Extract the [x, y] coordinate from the center of the cell holding the provided text.  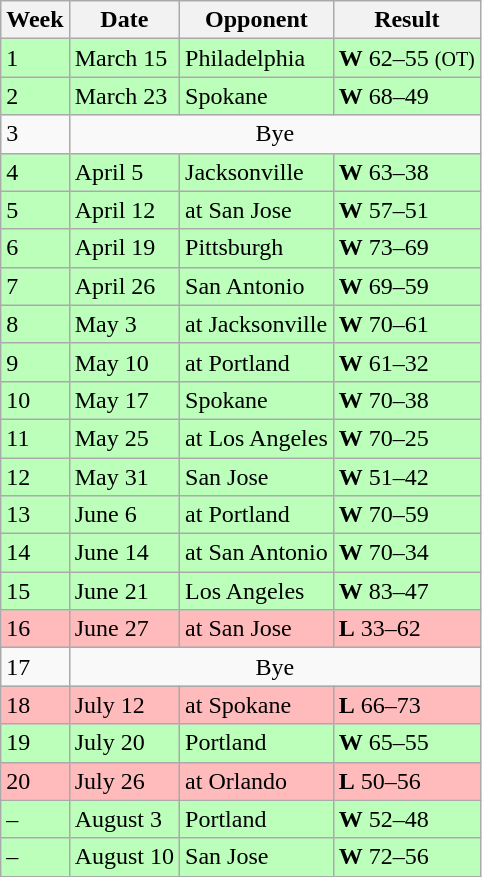
W 70–59 [406, 515]
August 3 [124, 819]
17 [35, 667]
16 [35, 629]
at San Antonio [257, 553]
19 [35, 743]
at Los Angeles [257, 438]
W 62–55 (OT) [406, 58]
San Antonio [257, 286]
May 10 [124, 362]
W 63–38 [406, 172]
August 10 [124, 857]
4 [35, 172]
April 5 [124, 172]
Result [406, 20]
July 26 [124, 781]
May 3 [124, 324]
Los Angeles [257, 591]
W 65–55 [406, 743]
W 68–49 [406, 96]
3 [35, 134]
Philadelphia [257, 58]
Date [124, 20]
W 70–34 [406, 553]
18 [35, 705]
June 27 [124, 629]
11 [35, 438]
10 [35, 400]
April 12 [124, 210]
W 52–48 [406, 819]
at Jacksonville [257, 324]
July 20 [124, 743]
W 70–25 [406, 438]
8 [35, 324]
W 57–51 [406, 210]
L 33–62 [406, 629]
W 70–61 [406, 324]
6 [35, 248]
June 14 [124, 553]
W 69–59 [406, 286]
W 70–38 [406, 400]
May 31 [124, 477]
1 [35, 58]
at Orlando [257, 781]
7 [35, 286]
13 [35, 515]
March 23 [124, 96]
June 21 [124, 591]
9 [35, 362]
W 51–42 [406, 477]
L 50–56 [406, 781]
March 15 [124, 58]
May 17 [124, 400]
Week [35, 20]
12 [35, 477]
W 61–32 [406, 362]
Opponent [257, 20]
April 26 [124, 286]
W 73–69 [406, 248]
15 [35, 591]
at Spokane [257, 705]
2 [35, 96]
April 19 [124, 248]
5 [35, 210]
L 66–73 [406, 705]
20 [35, 781]
July 12 [124, 705]
June 6 [124, 515]
W 83–47 [406, 591]
14 [35, 553]
W 72–56 [406, 857]
Jacksonville [257, 172]
Pittsburgh [257, 248]
May 25 [124, 438]
